Provide the (x, y) coordinate of the cell's center where the given text is located.  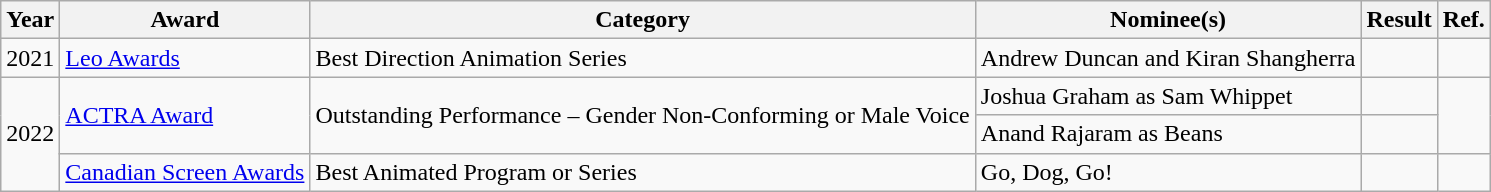
Result (1399, 20)
Go, Dog, Go! (1168, 172)
Ref. (1464, 20)
Category (642, 20)
Anand Rajaram as Beans (1168, 134)
Joshua Graham as Sam Whippet (1168, 96)
Outstanding Performance – Gender Non-Conforming or Male Voice (642, 115)
Andrew Duncan and Kiran Shangherra (1168, 58)
Award (185, 20)
Best Direction Animation Series (642, 58)
Leo Awards (185, 58)
Year (30, 20)
Canadian Screen Awards (185, 172)
2021 (30, 58)
ACTRA Award (185, 115)
Nominee(s) (1168, 20)
Best Animated Program or Series (642, 172)
2022 (30, 134)
